Pinpoint the cell where the given text exists, returning its (X, Y) midpoint coordinate. 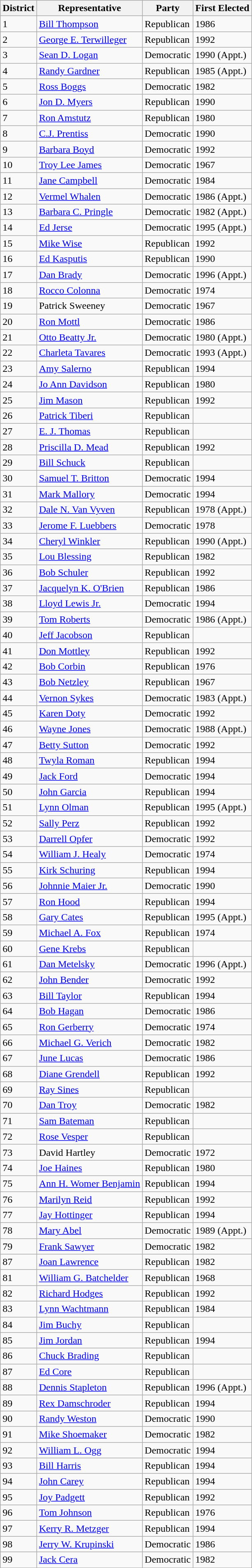
John Bender (90, 980)
Representative (90, 8)
47 (19, 745)
91 (19, 1434)
Bob Netzley (90, 682)
1985 (Appt.) (222, 71)
Patrick Sweeney (90, 306)
Tom Johnson (90, 1513)
Barbara Boyd (90, 149)
81 (19, 1278)
Bill Schuck (90, 463)
28 (19, 447)
1982 (Appt.) (222, 212)
Barbara C. Pringle (90, 212)
Don Mottley (90, 651)
99 (19, 1560)
Ron Gerberry (90, 1027)
29 (19, 463)
43 (19, 682)
96 (19, 1513)
45 (19, 714)
49 (19, 776)
14 (19, 228)
54 (19, 854)
6 (19, 102)
70 (19, 1105)
Jerry W. Krupinski (90, 1544)
Ron Mottl (90, 322)
89 (19, 1403)
46 (19, 729)
Twyla Roman (90, 761)
Mike Wise (90, 243)
Darrell Opfer (90, 839)
72 (19, 1136)
David Hartley (90, 1152)
Vernon Sykes (90, 698)
44 (19, 698)
Priscilla D. Mead (90, 447)
30 (19, 478)
98 (19, 1544)
Dan Metelsky (90, 964)
Randy Weston (90, 1419)
Frank Sawyer (90, 1246)
33 (19, 525)
Diane Grendell (90, 1074)
56 (19, 886)
Betty Sutton (90, 745)
50 (19, 792)
Tom Roberts (90, 619)
13 (19, 212)
Jack Cera (90, 1560)
9 (19, 149)
86 (19, 1356)
77 (19, 1215)
William G. Batchelder (90, 1278)
20 (19, 322)
1972 (222, 1152)
27 (19, 431)
Troy Lee James (90, 165)
64 (19, 1011)
Jerome F. Luebbers (90, 525)
Ed Core (90, 1372)
84 (19, 1325)
51 (19, 807)
24 (19, 384)
Amy Salerno (90, 369)
92 (19, 1450)
75 (19, 1183)
Bill Harris (90, 1466)
12 (19, 196)
Otto Beatty Jr. (90, 337)
Wayne Jones (90, 729)
First Elected (222, 8)
Rose Vesper (90, 1136)
74 (19, 1168)
Samuel T. Britton (90, 478)
36 (19, 572)
Bill Taylor (90, 996)
George E. Terwilleger (90, 40)
Lynn Olman (90, 807)
85 (19, 1340)
10 (19, 165)
Jacquelyn K. O'Brien (90, 588)
Gary Cates (90, 917)
63 (19, 996)
95 (19, 1497)
Mark Mallory (90, 494)
1993 (Appt.) (222, 353)
97 (19, 1528)
1968 (222, 1278)
Dennis Stapleton (90, 1387)
William J. Healy (90, 854)
Dan Troy (90, 1105)
John Carey (90, 1482)
Mike Shoemaker (90, 1434)
88 (19, 1387)
94 (19, 1482)
Ron Hood (90, 901)
38 (19, 604)
35 (19, 557)
78 (19, 1231)
41 (19, 651)
Joe Haines (90, 1168)
18 (19, 290)
Ed Jerse (90, 228)
Lynn Wachtmann (90, 1309)
Bill Thompson (90, 24)
Jim Mason (90, 400)
Dan Brady (90, 275)
1978 (Appt.) (222, 510)
Sean D. Logan (90, 55)
Vermel Whalen (90, 196)
Party (168, 8)
Richard Hodges (90, 1293)
39 (19, 619)
Ross Boggs (90, 86)
Gene Krebs (90, 948)
23 (19, 369)
1978 (222, 525)
E. J. Thomas (90, 431)
11 (19, 180)
66 (19, 1043)
57 (19, 901)
31 (19, 494)
69 (19, 1090)
Charleta Tavares (90, 353)
76 (19, 1199)
Mary Abel (90, 1231)
71 (19, 1121)
Michael G. Verich (90, 1043)
Jane Campbell (90, 180)
83 (19, 1309)
8 (19, 133)
Chuck Brading (90, 1356)
Sally Perz (90, 823)
District (19, 8)
21 (19, 337)
Karen Doty (90, 714)
79 (19, 1246)
Michael A. Fox (90, 933)
Marilyn Reid (90, 1199)
4 (19, 71)
Joan Lawrence (90, 1262)
34 (19, 541)
Jay Hottinger (90, 1215)
68 (19, 1074)
Bob Hagan (90, 1011)
1988 (Appt.) (222, 729)
Jim Jordan (90, 1340)
90 (19, 1419)
1983 (Appt.) (222, 698)
Jeff Jacobson (90, 635)
19 (19, 306)
55 (19, 870)
Randy Gardner (90, 71)
42 (19, 666)
62 (19, 980)
53 (19, 839)
37 (19, 588)
1 (19, 24)
Ron Amstutz (90, 118)
61 (19, 964)
48 (19, 761)
Bob Corbin (90, 666)
1980 (Appt.) (222, 337)
58 (19, 917)
40 (19, 635)
Lloyd Lewis Jr. (90, 604)
67 (19, 1058)
Jo Ann Davidson (90, 384)
Ann H. Womer Benjamin (90, 1183)
73 (19, 1152)
Ed Kasputis (90, 259)
3 (19, 55)
Rocco Colonna (90, 290)
82 (19, 1293)
2 (19, 40)
Jim Buchy (90, 1325)
17 (19, 275)
Patrick Tiberi (90, 415)
June Lucas (90, 1058)
Jon D. Myers (90, 102)
William L. Ogg (90, 1450)
Sam Bateman (90, 1121)
Kirk Schuring (90, 870)
John Garcia (90, 792)
15 (19, 243)
Cheryl Winkler (90, 541)
Joy Padgett (90, 1497)
Jack Ford (90, 776)
1989 (Appt.) (222, 1231)
93 (19, 1466)
7 (19, 118)
Rex Damschroder (90, 1403)
32 (19, 510)
Dale N. Van Vyven (90, 510)
Kerry R. Metzger (90, 1528)
Lou Blessing (90, 557)
Bob Schuler (90, 572)
60 (19, 948)
22 (19, 353)
59 (19, 933)
26 (19, 415)
65 (19, 1027)
Ray Sines (90, 1090)
C.J. Prentiss (90, 133)
Johnnie Maier Jr. (90, 886)
5 (19, 86)
25 (19, 400)
52 (19, 823)
16 (19, 259)
